Locate the cell with the specified text and output its [x, y] center coordinate. 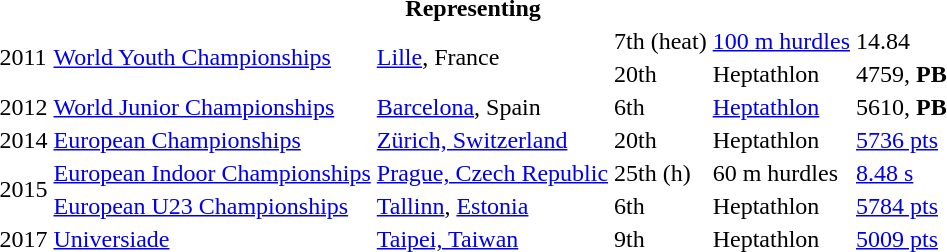
European Indoor Championships [212, 173]
Tallinn, Estonia [492, 206]
25th (h) [661, 173]
World Youth Championships [212, 58]
Barcelona, Spain [492, 107]
60 m hurdles [781, 173]
World Junior Championships [212, 107]
100 m hurdles [781, 41]
Lille, France [492, 58]
European U23 Championships [212, 206]
Zürich, Switzerland [492, 140]
European Championships [212, 140]
7th (heat) [661, 41]
Prague, Czech Republic [492, 173]
